Scan for the cell matching the given text and deliver its [x, y] coordinate at center. 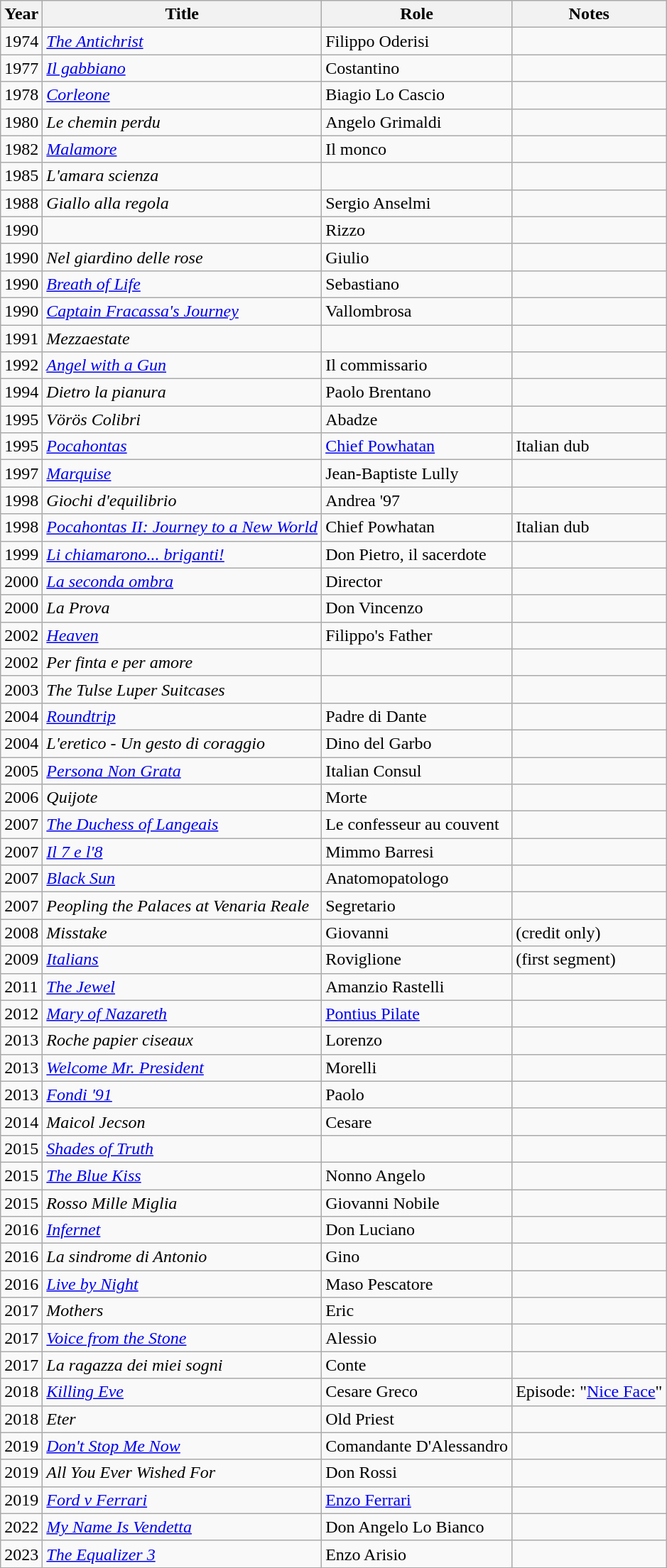
The Jewel [182, 987]
2011 [21, 987]
Morte [417, 798]
1992 [21, 366]
Year [21, 14]
Voice from the Stone [182, 1338]
2003 [21, 689]
Old Priest [417, 1419]
Abadze [417, 420]
Shades of Truth [182, 1148]
Rizzo [417, 230]
1988 [21, 203]
Padre di Dante [417, 716]
Malamore [182, 149]
Paolo [417, 1095]
Maicol Jecson [182, 1122]
Welcome Mr. President [182, 1068]
(credit only) [590, 933]
Italian Consul [417, 770]
2023 [21, 1554]
Black Sun [182, 879]
Sergio Anselmi [417, 203]
Paolo Brentano [417, 393]
Captain Fracassa's Journey [182, 311]
Killing Eve [182, 1392]
The Blue Kiss [182, 1175]
1982 [21, 149]
1997 [21, 473]
1974 [21, 41]
Infernet [182, 1230]
2008 [21, 933]
Maso Pescatore [417, 1284]
Sebastiano [417, 284]
The Tulse Luper Suitcases [182, 689]
Segretario [417, 906]
Vörös Colibri [182, 420]
Peopling the Palaces at Venaria Reale [182, 906]
2012 [21, 1014]
Vallombrosa [417, 311]
Corleone [182, 95]
Live by Night [182, 1284]
Rosso Mille Miglia [182, 1203]
The Duchess of Langeais [182, 825]
Don Luciano [417, 1230]
2014 [21, 1122]
All You Ever Wished For [182, 1473]
Dietro la pianura [182, 393]
Eric [417, 1311]
The Antichrist [182, 41]
Costantino [417, 68]
Il gabbiano [182, 68]
Don Rossi [417, 1473]
Roundtrip [182, 716]
Breath of Life [182, 284]
Giovanni [417, 933]
Don Angelo Lo Bianco [417, 1527]
1991 [21, 339]
Fondi '91 [182, 1095]
Roviglione [417, 960]
Jean-Baptiste Lully [417, 473]
Giovanni Nobile [417, 1203]
Mary of Nazareth [182, 1014]
1980 [21, 122]
Cesare Greco [417, 1392]
La sindrome di Antonio [182, 1257]
Marquise [182, 473]
La ragazza dei miei sogni [182, 1365]
Comandante D'Alessandro [417, 1446]
Giallo alla regola [182, 203]
My Name Is Vendetta [182, 1527]
Il commissario [417, 366]
Mezzaestate [182, 339]
1999 [21, 554]
Nonno Angelo [417, 1175]
Eter [182, 1419]
Enzo Arisio [417, 1554]
Morelli [417, 1068]
1978 [21, 95]
Gino [417, 1257]
Pontius Pilate [417, 1014]
Alessio [417, 1338]
Cesare [417, 1122]
Title [182, 14]
Episode: "Nice Face" [590, 1392]
2005 [21, 770]
Dino del Garbo [417, 743]
Le chemin perdu [182, 122]
La Prova [182, 608]
1977 [21, 68]
Nel giardino delle rose [182, 257]
Ford v Ferrari [182, 1500]
Biagio Lo Cascio [417, 95]
(first segment) [590, 960]
Director [417, 581]
Il 7 e l'8 [182, 852]
1994 [21, 393]
Li chiamarono... briganti! [182, 554]
Don Pietro, il sacerdote [417, 554]
The Equalizer 3 [182, 1554]
2022 [21, 1527]
Pocahontas II: Journey to a New World [182, 527]
Conte [417, 1365]
Filippo Oderisi [417, 41]
Enzo Ferrari [417, 1500]
Quijote [182, 798]
L'eretico - Un gesto di coraggio [182, 743]
2006 [21, 798]
Anatomopatologo [417, 879]
Le confesseur au couvent [417, 825]
Per finta e per amore [182, 662]
Roche papier ciseaux [182, 1041]
Giulio [417, 257]
Angel with a Gun [182, 366]
Filippo's Father [417, 635]
Persona Non Grata [182, 770]
Il monco [417, 149]
1985 [21, 176]
Don Vincenzo [417, 608]
Amanzio Rastelli [417, 987]
Angelo Grimaldi [417, 122]
Giochi d'equilibrio [182, 500]
Mimmo Barresi [417, 852]
Mothers [182, 1311]
Misstake [182, 933]
Heaven [182, 635]
Notes [590, 14]
L'amara scienza [182, 176]
La seconda ombra [182, 581]
Don't Stop Me Now [182, 1446]
Andrea '97 [417, 500]
Pocahontas [182, 446]
2009 [21, 960]
Lorenzo [417, 1041]
Role [417, 14]
Italians [182, 960]
